Locate the cell with the specified text and output its [x, y] center coordinate. 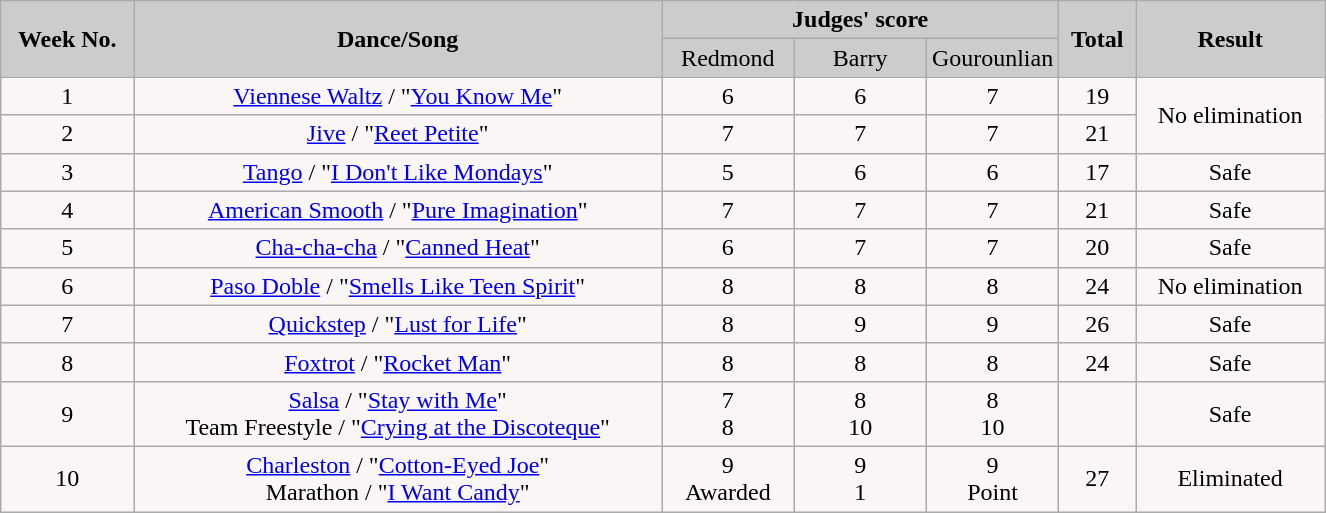
Dance/Song [398, 39]
3 [68, 172]
Quickstep / "Lust for Life" [398, 324]
91 [860, 478]
Total [1098, 39]
Charleston / "Cotton-Eyed Joe"Marathon / "I Want Candy" [398, 478]
Foxtrot / "Rocket Man" [398, 362]
Salsa / "Stay with Me"Team Freestyle / "Crying at the Discoteque" [398, 414]
9Point [992, 478]
Viennese Waltz / "You Know Me" [398, 96]
78 [728, 414]
2 [68, 134]
Tango / "I Don't Like Mondays" [398, 172]
Redmond [728, 58]
10 [68, 478]
1 [68, 96]
Paso Doble / "Smells Like Teen Spirit" [398, 286]
Judges' score [860, 20]
Eliminated [1230, 478]
4 [68, 210]
17 [1098, 172]
American Smooth / "Pure Imagination" [398, 210]
20 [1098, 248]
Week No. [68, 39]
Result [1230, 39]
Gourounlian [992, 58]
9Awarded [728, 478]
Cha-cha-cha / "Canned Heat" [398, 248]
Barry [860, 58]
19 [1098, 96]
27 [1098, 478]
Jive / "Reet Petite" [398, 134]
26 [1098, 324]
